Locate the cell with the specified text and output its [x, y] center coordinate. 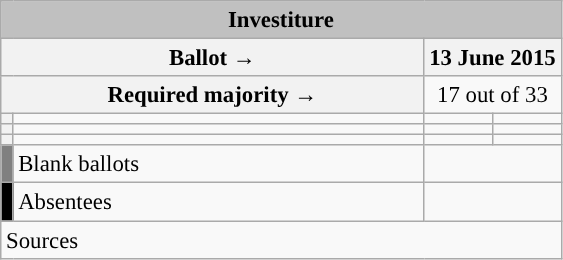
13 June 2015 [492, 58]
Investiture [281, 20]
Ballot → [212, 58]
Absentees [218, 202]
Blank ballots [218, 165]
Required majority → [212, 95]
17 out of 33 [492, 95]
Sources [281, 240]
